Identify which cell holds the provided text, then report its (x, y) central coordinate. 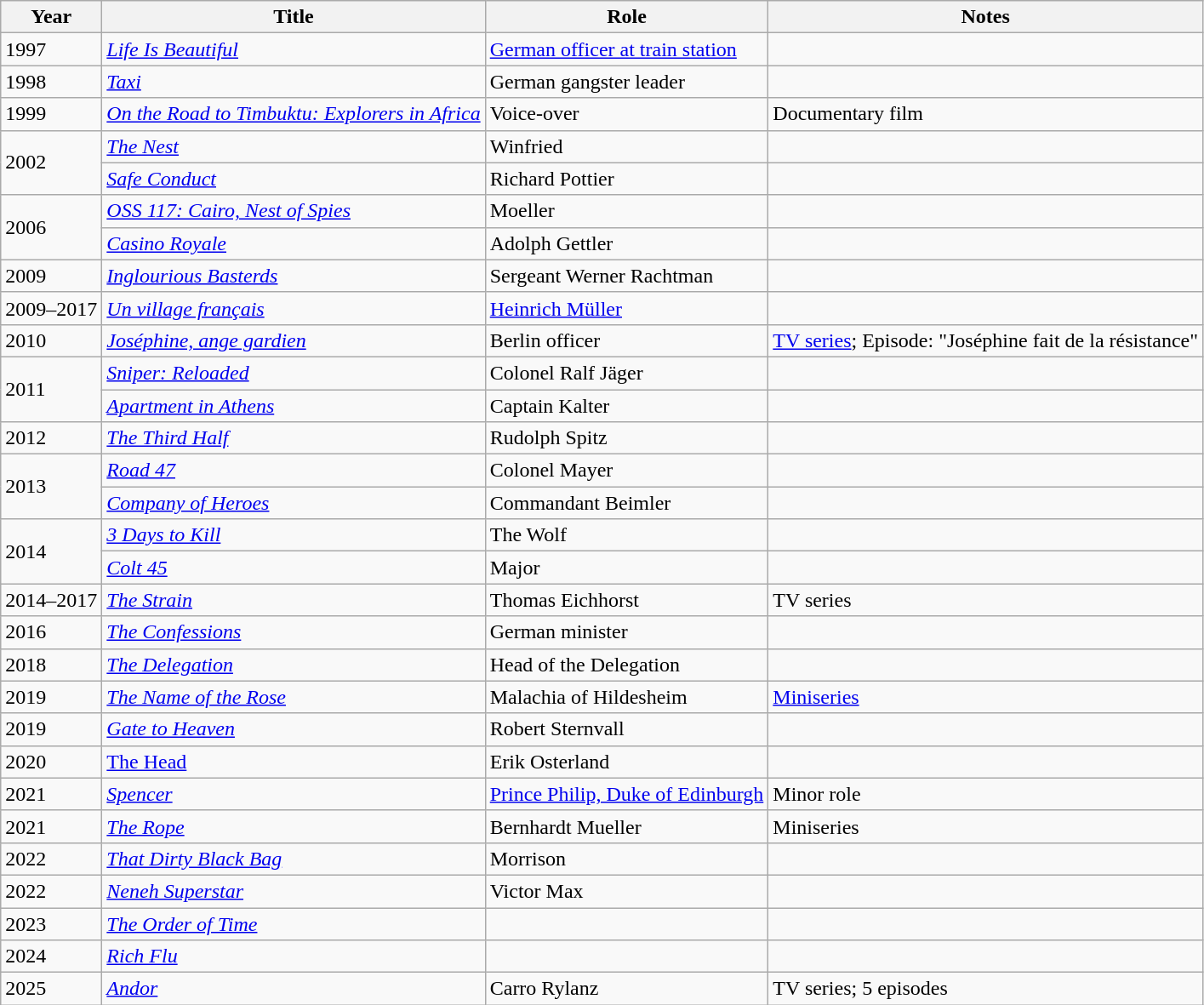
Heinrich Müller (626, 308)
Carro Rylanz (626, 989)
2020 (51, 762)
1999 (51, 114)
Malachia of Hildesheim (626, 697)
2014 (51, 551)
German minister (626, 632)
Year (51, 17)
Major (626, 568)
Road 47 (294, 471)
Neneh Superstar (294, 891)
Gate to Heaven (294, 729)
Moeller (626, 211)
Colt 45 (294, 568)
German officer at train station (626, 49)
OSS 117: Cairo, Nest of Spies (294, 211)
Minor role (985, 794)
Berlin officer (626, 340)
Joséphine, ange gardien (294, 340)
Sniper: Reloaded (294, 373)
Andor (294, 989)
Spencer (294, 794)
2023 (51, 923)
The Wolf (626, 535)
Colonel Ralf Jäger (626, 373)
2009–2017 (51, 308)
Bernhardt Mueller (626, 826)
1997 (51, 49)
Rich Flu (294, 956)
Head of the Delegation (626, 665)
Un village français (294, 308)
The Nest (294, 146)
German gangster leader (626, 82)
Company of Heroes (294, 503)
The Name of the Rose (294, 697)
Casino Royale (294, 243)
Rudolph Spitz (626, 438)
Taxi (294, 82)
That Dirty Black Bag (294, 859)
Morrison (626, 859)
2013 (51, 487)
Commandant Beimler (626, 503)
Voice-over (626, 114)
Documentary film (985, 114)
Prince Philip, Duke of Edinburgh (626, 794)
2011 (51, 389)
Safe Conduct (294, 179)
2009 (51, 276)
The Strain (294, 600)
Inglourious Basterds (294, 276)
Thomas Eichhorst (626, 600)
Colonel Mayer (626, 471)
TV series; 5 episodes (985, 989)
2006 (51, 227)
2025 (51, 989)
The Third Half (294, 438)
2018 (51, 665)
The Delegation (294, 665)
Apartment in Athens (294, 406)
2016 (51, 632)
Captain Kalter (626, 406)
Notes (985, 17)
3 Days to Kill (294, 535)
The Confessions (294, 632)
Title (294, 17)
Life Is Beautiful (294, 49)
2024 (51, 956)
Richard Pottier (626, 179)
The Rope (294, 826)
Sergeant Werner Rachtman (626, 276)
The Order of Time (294, 923)
TV series (985, 600)
TV series; Episode: "Joséphine fait de la résistance" (985, 340)
2010 (51, 340)
2014–2017 (51, 600)
The Head (294, 762)
On the Road to Timbuktu: Explorers in Africa (294, 114)
Winfried (626, 146)
2002 (51, 163)
2012 (51, 438)
Adolph Gettler (626, 243)
Victor Max (626, 891)
Role (626, 17)
Erik Osterland (626, 762)
1998 (51, 82)
Robert Sternvall (626, 729)
